From the cell containing the given text, extract its center point as (X, Y) coordinate. 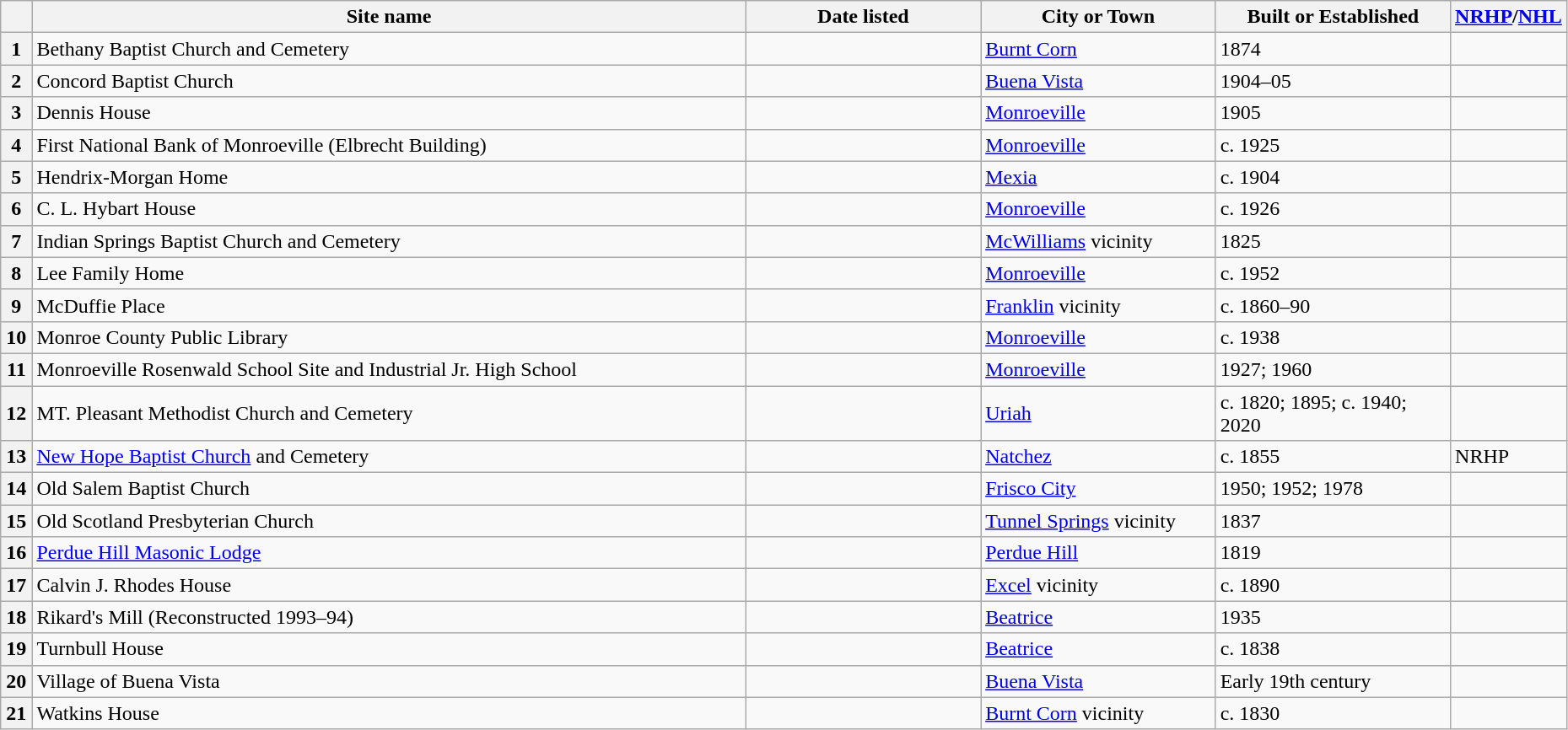
11 (17, 369)
4 (17, 145)
5 (17, 177)
c. 1830 (1333, 713)
C. L. Hybart House (389, 209)
McWilliams vicinity (1098, 241)
7 (17, 241)
18 (17, 617)
First National Bank of Monroeville (Elbrecht Building) (389, 145)
9 (17, 305)
1825 (1333, 241)
14 (17, 489)
1927; 1960 (1333, 369)
1950; 1952; 1978 (1333, 489)
New Hope Baptist Church and Cemetery (389, 457)
13 (17, 457)
Burnt Corn vicinity (1098, 713)
17 (17, 585)
1904–05 (1333, 81)
1819 (1333, 553)
McDuffie Place (389, 305)
Old Salem Baptist Church (389, 489)
Calvin J. Rhodes House (389, 585)
20 (17, 681)
Turnbull House (389, 649)
19 (17, 649)
Lee Family Home (389, 273)
Franklin vicinity (1098, 305)
10 (17, 337)
Burnt Corn (1098, 49)
Excel vicinity (1098, 585)
Bethany Baptist Church and Cemetery (389, 49)
Natchez (1098, 457)
Concord Baptist Church (389, 81)
Hendrix-Morgan Home (389, 177)
1905 (1333, 113)
Uriah (1098, 413)
1935 (1333, 617)
c. 1926 (1333, 209)
c. 1838 (1333, 649)
15 (17, 521)
Old Scotland Presbyterian Church (389, 521)
Site name (389, 17)
Built or Established (1333, 17)
c. 1952 (1333, 273)
MT. Pleasant Methodist Church and Cemetery (389, 413)
Indian Springs Baptist Church and Cemetery (389, 241)
12 (17, 413)
Monroeville Rosenwald School Site and Industrial Jr. High School (389, 369)
Watkins House (389, 713)
c. 1925 (1333, 145)
Frisco City (1098, 489)
c. 1860–90 (1333, 305)
Perdue Hill (1098, 553)
21 (17, 713)
City or Town (1098, 17)
3 (17, 113)
c. 1820; 1895; c. 1940; 2020 (1333, 413)
8 (17, 273)
c. 1938 (1333, 337)
Tunnel Springs vicinity (1098, 521)
Monroe County Public Library (389, 337)
16 (17, 553)
c. 1890 (1333, 585)
1874 (1333, 49)
Early 19th century (1333, 681)
Dennis House (389, 113)
c. 1904 (1333, 177)
1 (17, 49)
NRHP/NHL (1509, 17)
c. 1855 (1333, 457)
Rikard's Mill (Reconstructed 1993–94) (389, 617)
6 (17, 209)
Mexia (1098, 177)
Village of Buena Vista (389, 681)
2 (17, 81)
Perdue Hill Masonic Lodge (389, 553)
Date listed (863, 17)
1837 (1333, 521)
NRHP (1509, 457)
